For the text-containing cell, return its midpoint in [x, y] coordinate format. 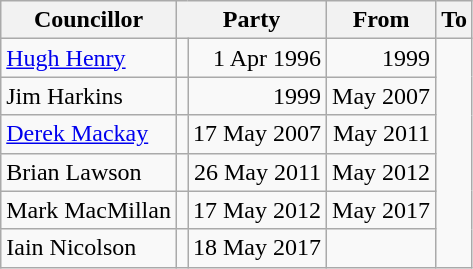
Party [251, 20]
May 2011 [382, 134]
Derek Mackay [89, 134]
17 May 2012 [258, 210]
Hugh Henry [89, 58]
May 2017 [382, 210]
From [382, 20]
Councillor [89, 20]
May 2012 [382, 172]
Iain Nicolson [89, 248]
26 May 2011 [258, 172]
1 Apr 1996 [258, 58]
To [454, 20]
17 May 2007 [258, 134]
Jim Harkins [89, 96]
Brian Lawson [89, 172]
Mark MacMillan [89, 210]
May 2007 [382, 96]
18 May 2017 [258, 248]
